Identify which cell holds the provided text, then report its (X, Y) central coordinate. 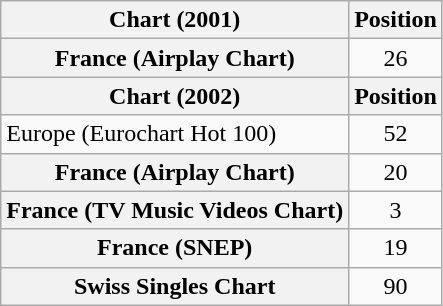
90 (396, 286)
France (SNEP) (175, 248)
26 (396, 58)
France (TV Music Videos Chart) (175, 210)
3 (396, 210)
Chart (2002) (175, 96)
Swiss Singles Chart (175, 286)
Chart (2001) (175, 20)
19 (396, 248)
Europe (Eurochart Hot 100) (175, 134)
20 (396, 172)
52 (396, 134)
